Identify which cell holds the provided text, then report its [x, y] central coordinate. 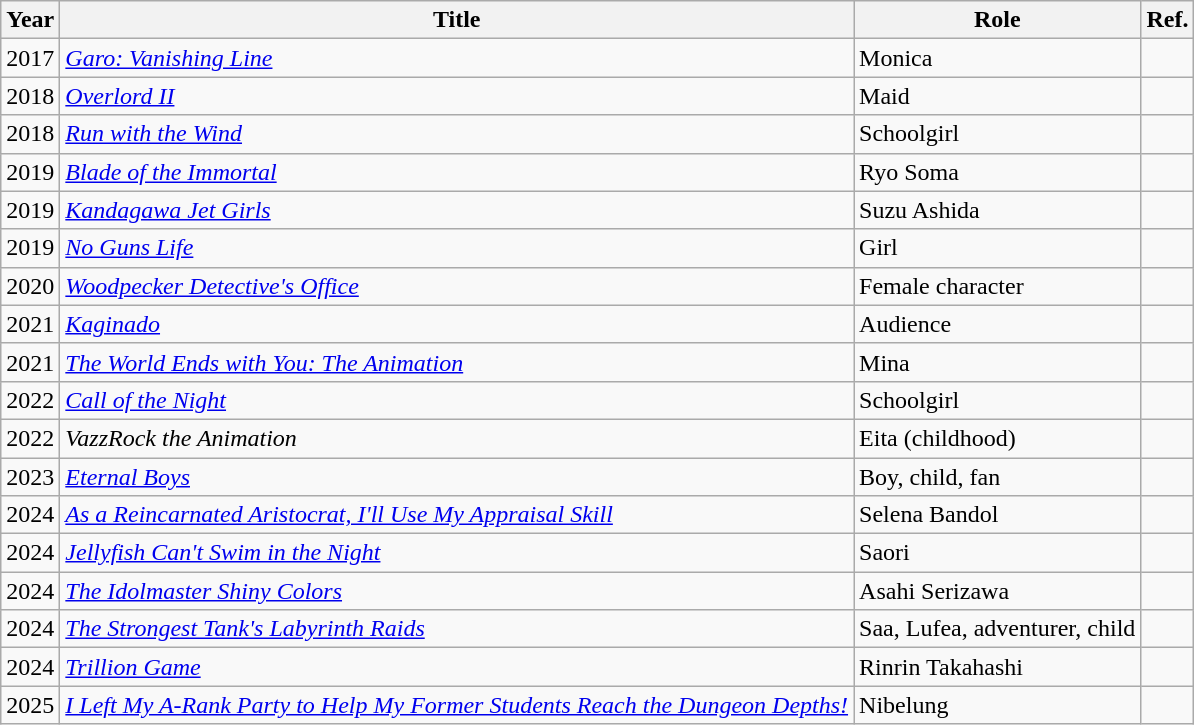
2025 [30, 705]
Jellyfish Can't Swim in the Night [457, 553]
Maid [998, 96]
VazzRock the Animation [457, 438]
Title [457, 20]
The Strongest Tank's Labyrinth Raids [457, 629]
Nibelung [998, 705]
2017 [30, 58]
Asahi Serizawa [998, 591]
Woodpecker Detective's Office [457, 286]
Kaginado [457, 324]
Saa, Lufea, adventurer, child [998, 629]
Audience [998, 324]
Mina [998, 362]
Garo: Vanishing Line [457, 58]
I Left My A-Rank Party to Help My Former Students Reach the Dungeon Depths! [457, 705]
Ryo Soma [998, 172]
Eternal Boys [457, 477]
The World Ends with You: The Animation [457, 362]
As a Reincarnated Aristocrat, I'll Use My Appraisal Skill [457, 515]
2023 [30, 477]
The Idolmaster Shiny Colors [457, 591]
Saori [998, 553]
Role [998, 20]
Selena Bandol [998, 515]
Run with the Wind [457, 134]
No Guns Life [457, 248]
Monica [998, 58]
Boy, child, fan [998, 477]
Year [30, 20]
Suzu Ashida [998, 210]
Girl [998, 248]
Call of the Night [457, 400]
2020 [30, 286]
Ref. [1168, 20]
Female character [998, 286]
Eita (childhood) [998, 438]
Kandagawa Jet Girls [457, 210]
Rinrin Takahashi [998, 667]
Trillion Game [457, 667]
Overlord II [457, 96]
Blade of the Immortal [457, 172]
